Search for the cell housing the specified text and yield its (X, Y) center coordinate. 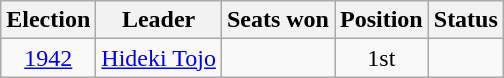
1st (381, 58)
Election (48, 20)
1942 (48, 58)
Status (466, 20)
Leader (159, 20)
Seats won (278, 20)
Position (381, 20)
Hideki Tojo (159, 58)
